Find where the given text appears and provide that cell's center as (x, y) coordinate. 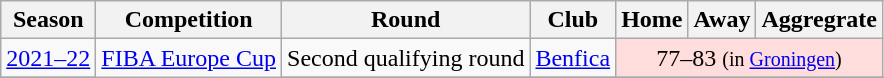
Season (48, 20)
FIBA Europe Cup (189, 58)
Competition (189, 20)
Aggregrate (820, 20)
77–83 (in Groningen) (750, 58)
2021–22 (48, 58)
Second qualifying round (406, 58)
Away (722, 20)
Round (406, 20)
Home (652, 20)
Club (573, 20)
Benfica (573, 58)
